Search for the cell housing the specified text and yield its (x, y) center coordinate. 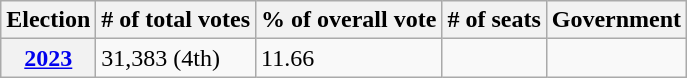
# of seats (494, 20)
Election (48, 20)
% of overall vote (349, 20)
# of total votes (176, 20)
2023 (48, 58)
11.66 (349, 58)
31,383 (4th) (176, 58)
Government (616, 20)
